Extract the (X, Y) coordinate from the center of the cell holding the provided text.  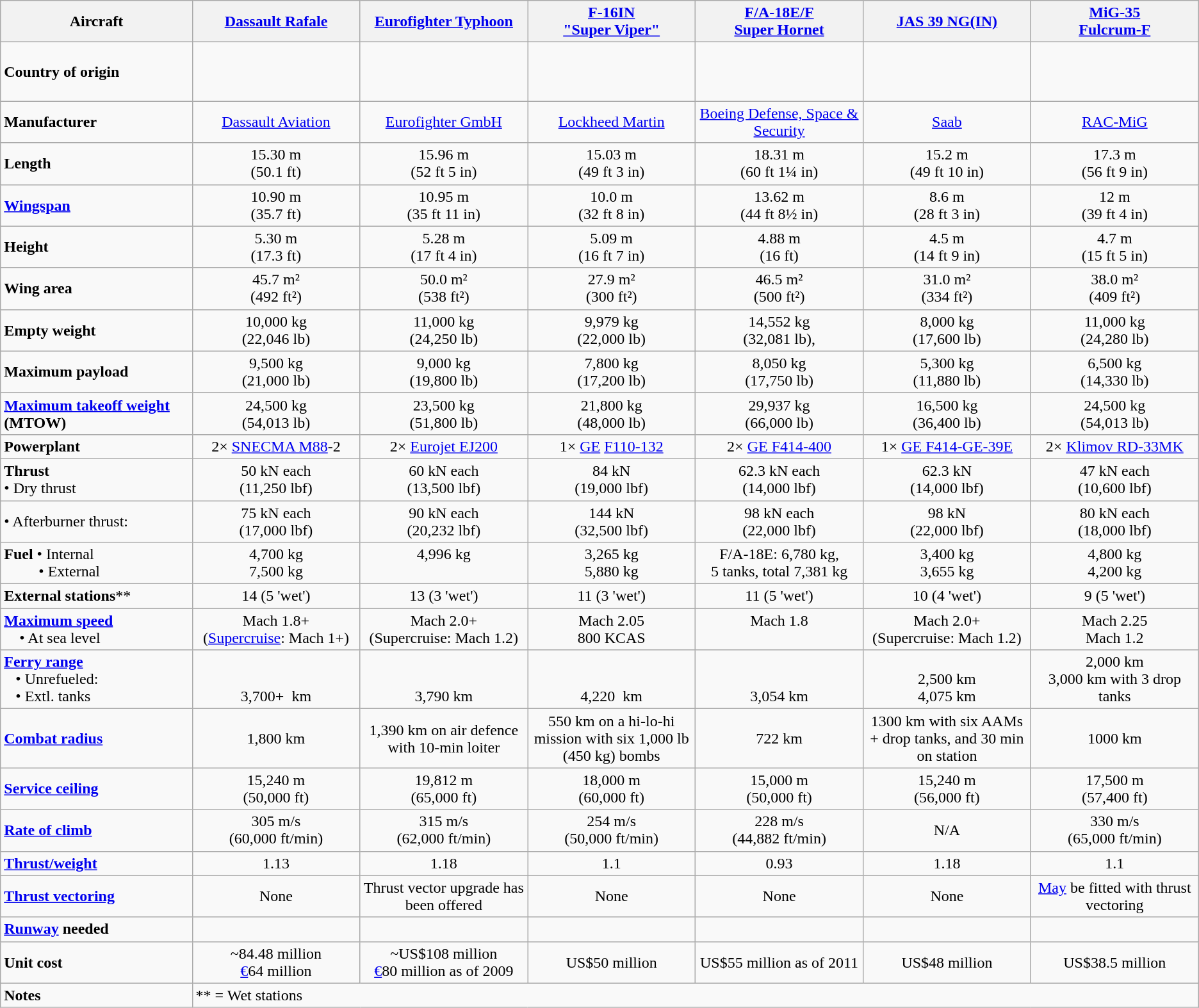
2× Klimov RD-33MK (1114, 446)
4,996 kg (444, 564)
14,552 kg (32,081 lb), (779, 330)
15.96 m (52 ft 5 in) (444, 164)
46.5 m² (500 ft²) (779, 288)
9,500 kg (21,000 lb) (276, 371)
8,050 kg (17,750 lb) (779, 371)
1× GE F110-132 (612, 446)
90 kN each(20,232 lbf) (444, 521)
550 km on a hi-lo-hi mission with six 1,000 lb (450 kg) bombs (612, 738)
4,700 kg7,500 kg (276, 564)
144 kN(32,500 lbf) (612, 521)
US$48 million (947, 962)
3,265 kg5,880 kg (612, 564)
15.2 m (49 ft 10 in) (947, 164)
~US$108 million €80 million as of 2009 (444, 962)
4.88 m (16 ft) (779, 247)
98 kN(22,000 lbf) (947, 521)
15,240 m (56,000 ft) (947, 789)
11 (5 'wet') (779, 596)
Thrust/weight (96, 863)
N/A (947, 830)
Mach 1.8 (779, 629)
98 kN each(22,000 lbf) (779, 521)
• Afterburner thrust: (96, 521)
2× Eurojet EJ200 (444, 446)
Unit cost (96, 962)
Maximum speed • At sea level (96, 629)
Saab (947, 122)
10,000 kg (22,046 lb) (276, 330)
1× GE F414-GE-39E (947, 446)
330 m/s (65,000 ft/min) (1114, 830)
45.7 m² (492 ft²) (276, 288)
50 kN each (11,250 lbf) (276, 479)
** = Wet stations (696, 995)
Wingspan (96, 205)
7,800 kg (17,200 lb) (612, 371)
8,000 kg (17,600 lb) (947, 330)
8.6 m (28 ft 3 in) (947, 205)
2× SNECMA M88-2 (276, 446)
Manufacturer (96, 122)
18.31 m (60 ft 1¼ in) (779, 164)
Mach 1.8+(Supercruise: Mach 1+) (276, 629)
315 m/s (62,000 ft/min) (444, 830)
3,054 km (779, 679)
US$50 million (612, 962)
Country of origin (96, 72)
1300 km with six AAMs + drop tanks, and 30 min on station (947, 738)
19,812 m (65,000 ft) (444, 789)
5.30 m (17.3 ft) (276, 247)
Thrust vector upgrade has been offered (444, 897)
Runway needed (96, 929)
60 kN each (13,500 lbf) (444, 479)
13.62 m (44 ft 8½ in) (779, 205)
US$38.5 million (1114, 962)
2,000 km 3,000 km with 3 drop tanks (1114, 679)
228 m/s (44,882 ft/min) (779, 830)
14 (5 'wet') (276, 596)
Dassault Rafale (276, 22)
May be fitted with thrust vectoring (1114, 897)
External stations** (96, 596)
62.3 kN each(14,000 lbf) (779, 479)
47 kN each(10,600 lbf) (1114, 479)
23,500 kg (51,800 lb) (444, 414)
Combat radius (96, 738)
Height (96, 247)
1,390 km on air defence with 10-min loiter (444, 738)
15.30 m (50.1 ft) (276, 164)
6,500 kg (14,330 lb) (1114, 371)
5,300 kg (11,880 lb) (947, 371)
10 (4 'wet') (947, 596)
0.93 (779, 863)
18,000 m (60,000 ft) (612, 789)
US$55 million as of 2011 (779, 962)
4,800 kg4,200 kg (1114, 564)
10.95 m (35 ft 11 in) (444, 205)
5.28 m (17 ft 4 in) (444, 247)
9,979 kg (22,000 lb) (612, 330)
Aircraft (96, 22)
62.3 kN(14,000 lbf) (947, 479)
F/A-18E: 6,780 kg,5 tanks, total 7,381 kg (779, 564)
3,400 kg3,655 kg (947, 564)
Rate of climb (96, 830)
17,500 m (57,400 ft) (1114, 789)
15,000 m (50,000 ft) (779, 789)
10.0 m (32 ft 8 in) (612, 205)
11,000 kg (24,280 lb) (1114, 330)
75 kN each(17,000 lbf) (276, 521)
29,937 kg (66,000 lb) (779, 414)
RAC-MiG (1114, 122)
11,000 kg (24,250 lb) (444, 330)
16,500 kg (36,400 lb) (947, 414)
12 m (39 ft 4 in) (1114, 205)
Maximum payload (96, 371)
15.03 m (49 ft 3 in) (612, 164)
2× GE F414-400 (779, 446)
254 m/s (50,000 ft/min) (612, 830)
F/A-18E/FSuper Hornet (779, 22)
80 kN each(18,000 lbf) (1114, 521)
1,800 km (276, 738)
15,240 m (50,000 ft) (276, 789)
3,700+ km (276, 679)
305 m/s (60,000 ft/min) (276, 830)
Service ceiling (96, 789)
13 (3 'wet') (444, 596)
3,790 km (444, 679)
27.9 m² (300 ft²) (612, 288)
17.3 m (56 ft 9 in) (1114, 164)
JAS 39 NG(IN) (947, 22)
Fuel • Internal • External (96, 564)
Ferry range • Unrefueled: • Extl. tanks (96, 679)
9 (5 'wet') (1114, 596)
722 km (779, 738)
4.7 m (15 ft 5 in) (1114, 247)
Dassault Aviation (276, 122)
Length (96, 164)
Notes (96, 995)
11 (3 'wet') (612, 596)
10.90 m (35.7 ft) (276, 205)
1.13 (276, 863)
31.0 m² (334 ft²) (947, 288)
4.5 m (14 ft 9 in) (947, 247)
Eurofighter Typhoon (444, 22)
Powerplant (96, 446)
Lockheed Martin (612, 122)
5.09 m (16 ft 7 in) (612, 247)
50.0 m² (538 ft²) (444, 288)
Boeing Defense, Space & Security (779, 122)
2,500 km 4,075 km (947, 679)
38.0 m² (409 ft²) (1114, 288)
Wing area (96, 288)
1000 km (1114, 738)
4,220 km (612, 679)
9,000 kg (19,800 lb) (444, 371)
F-16IN "Super Viper" (612, 22)
Thrust vectoring (96, 897)
MiG-35 Fulcrum-F (1114, 22)
21,800 kg (48,000 lb) (612, 414)
~84.48 million €64 million (276, 962)
84 kN (19,000 lbf) (612, 479)
Mach 2.25 Mach 1.2 (1114, 629)
Maximum takeoff weight (MTOW) (96, 414)
Mach 2.05 800 KCAS (612, 629)
Eurofighter GmbH (444, 122)
Empty weight (96, 330)
Thrust • Dry thrust (96, 479)
